From the cell containing the given text, extract its center point as [X, Y] coordinate. 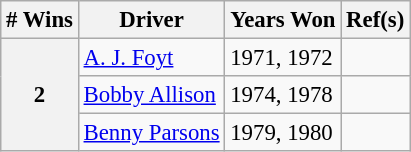
2 [40, 96]
# Wins [40, 20]
1971, 1972 [283, 58]
A. J. Foyt [152, 58]
Driver [152, 20]
Ref(s) [376, 20]
1974, 1978 [283, 95]
Benny Parsons [152, 133]
Years Won [283, 20]
1979, 1980 [283, 133]
Bobby Allison [152, 95]
